Find where the given text appears and provide that cell's center as (x, y) coordinate. 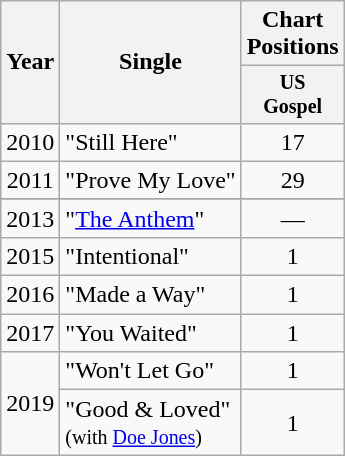
29 (292, 180)
2017 (30, 333)
17 (292, 142)
2016 (30, 295)
— (292, 218)
Single (150, 62)
2010 (30, 142)
Year (30, 62)
Chart Positions (292, 34)
2015 (30, 256)
2019 (30, 404)
"Good & Loved" (with Doe Jones) (150, 422)
2013 (30, 218)
USGospel (292, 94)
"Made a Way" (150, 295)
"Prove My Love" (150, 180)
"Won't Let Go" (150, 371)
"You Waited" (150, 333)
"Intentional" (150, 256)
"The Anthem" (150, 218)
"Still Here" (150, 142)
2011 (30, 180)
